Scan for the cell matching the given text and deliver its (x, y) coordinate at center. 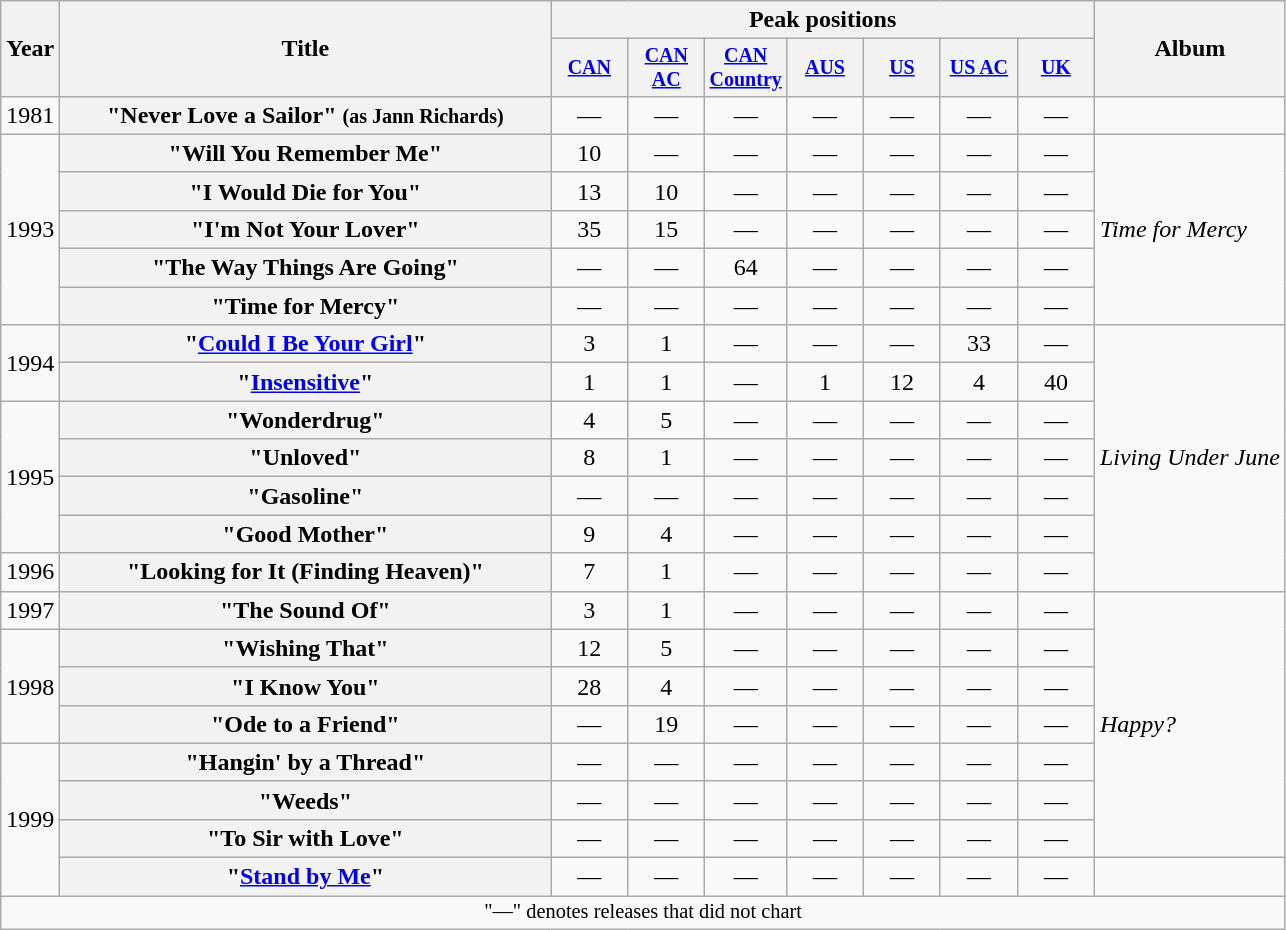
CAN (590, 68)
13 (590, 191)
"Weeds" (306, 800)
US AC (978, 68)
9 (590, 534)
UK (1056, 68)
"Will You Remember Me" (306, 153)
Title (306, 49)
"Looking for It (Finding Heaven)" (306, 572)
1998 (30, 686)
"Unloved" (306, 458)
"Could I Be Your Girl" (306, 344)
"The Sound Of" (306, 610)
Living Under June (1190, 458)
8 (590, 458)
"Gasoline" (306, 496)
CAN AC (666, 68)
"Wishing That" (306, 648)
Happy? (1190, 724)
"—" denotes releases that did not chart (644, 913)
"I Would Die for You" (306, 191)
"Hangin' by a Thread" (306, 762)
1997 (30, 610)
Album (1190, 49)
US (902, 68)
"I Know You" (306, 686)
33 (978, 344)
CAN Country (746, 68)
40 (1056, 382)
"To Sir with Love" (306, 838)
AUS (824, 68)
35 (590, 229)
1981 (30, 115)
"Insensitive" (306, 382)
"Never Love a Sailor" (as Jann Richards) (306, 115)
1993 (30, 229)
1996 (30, 572)
"I'm Not Your Lover" (306, 229)
64 (746, 268)
"Good Mother" (306, 534)
1994 (30, 363)
"Stand by Me" (306, 877)
Year (30, 49)
1995 (30, 477)
"The Way Things Are Going" (306, 268)
7 (590, 572)
15 (666, 229)
1999 (30, 819)
"Wonderdrug" (306, 420)
Peak positions (822, 20)
"Ode to a Friend" (306, 724)
"Time for Mercy" (306, 306)
19 (666, 724)
Time for Mercy (1190, 229)
28 (590, 686)
